Output the [X, Y] coordinate of the center of the cell containing the given text.  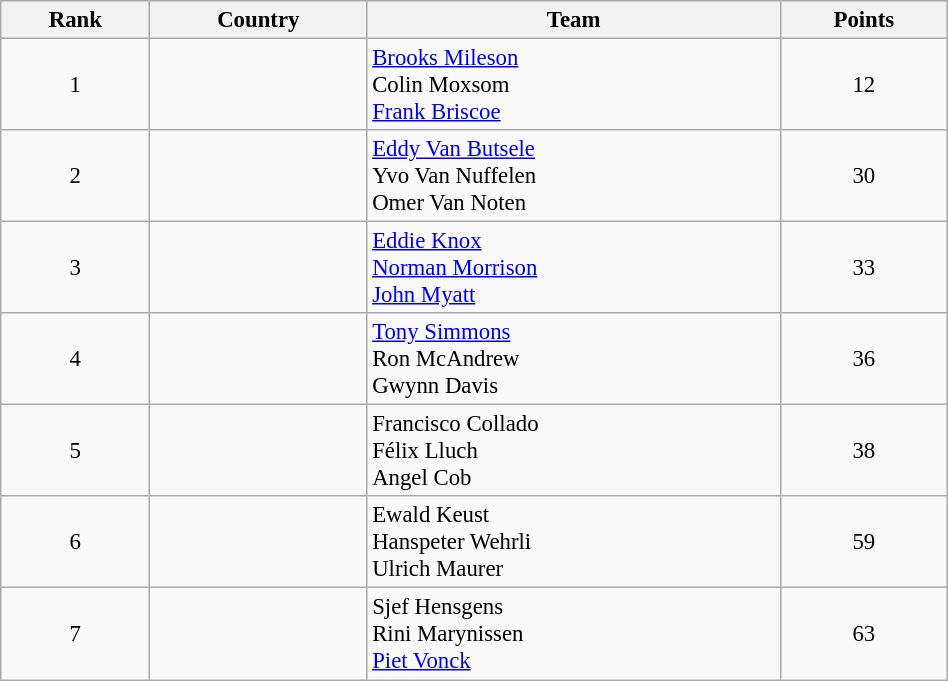
6 [76, 542]
59 [864, 542]
Eddy Van ButseleYvo Van NuffelenOmer Van Noten [574, 176]
Brooks MilesonColin MoxsomFrank Briscoe [574, 85]
Points [864, 20]
Team [574, 20]
7 [76, 634]
Eddie KnoxNorman MorrisonJohn Myatt [574, 268]
38 [864, 451]
Ewald KeustHanspeter WehrliUlrich Maurer [574, 542]
30 [864, 176]
Tony SimmonsRon McAndrewGwynn Davis [574, 359]
1 [76, 85]
12 [864, 85]
Country [258, 20]
2 [76, 176]
33 [864, 268]
Sjef HensgensRini MarynissenPiet Vonck [574, 634]
Rank [76, 20]
Francisco ColladoFélix LluchAngel Cob [574, 451]
36 [864, 359]
63 [864, 634]
3 [76, 268]
4 [76, 359]
5 [76, 451]
